Pinpoint the cell where the given text exists, returning its [x, y] midpoint coordinate. 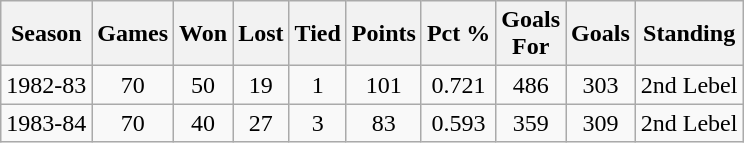
1 [318, 85]
Won [204, 34]
0.593 [458, 123]
Pct % [458, 34]
Goals [601, 34]
1983-84 [46, 123]
0.721 [458, 85]
27 [261, 123]
50 [204, 85]
303 [601, 85]
Lost [261, 34]
486 [531, 85]
1982-83 [46, 85]
GoalsFor [531, 34]
19 [261, 85]
Points [384, 34]
Games [133, 34]
Tied [318, 34]
359 [531, 123]
309 [601, 123]
40 [204, 123]
Season [46, 34]
101 [384, 85]
3 [318, 123]
83 [384, 123]
Standing [689, 34]
